Provide the (X, Y) coordinate of the cell's center where the given text is located.  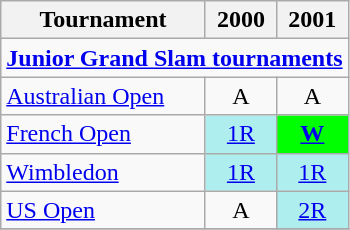
US Open (103, 210)
Wimbledon (103, 172)
French Open (103, 134)
2001 (312, 20)
Junior Grand Slam tournaments (174, 58)
Australian Open (103, 96)
W (312, 134)
Tournament (103, 20)
2R (312, 210)
2000 (240, 20)
